Detect which cell encompasses the target text, then output its (x, y) center coordinate. 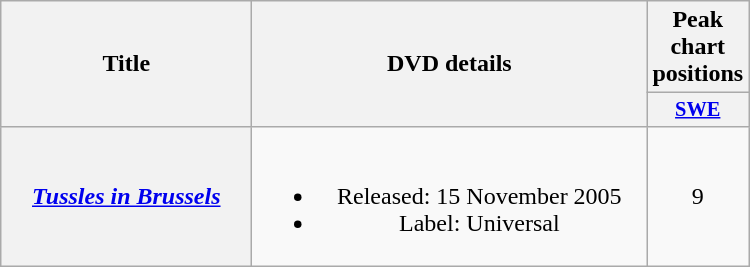
9 (698, 196)
SWE (698, 110)
Title (126, 64)
Tussles in Brussels (126, 196)
Released: 15 November 2005Label: Universal (450, 196)
DVD details (450, 64)
Peak chart positions (698, 47)
